Locate the cell with the specified text and output its (X, Y) center coordinate. 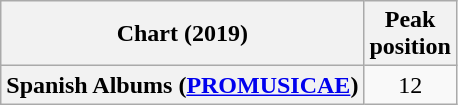
12 (410, 85)
Spanish Albums (PROMUSICAE) (182, 85)
Chart (2019) (182, 34)
Peakposition (410, 34)
